Identify which cell holds the provided text, then report its (X, Y) central coordinate. 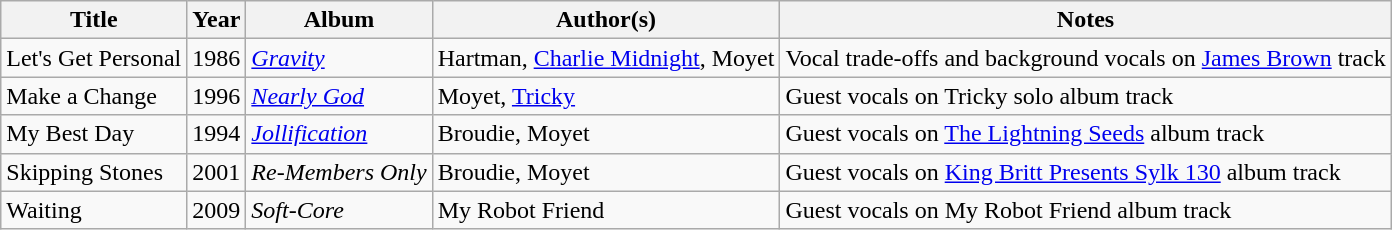
Guest vocals on My Robot Friend album track (1086, 210)
2001 (216, 172)
Hartman, Charlie Midnight, Moyet (606, 58)
Notes (1086, 20)
Make a Change (94, 96)
Album (339, 20)
Guest vocals on The Lightning Seeds album track (1086, 134)
Guest vocals on Tricky solo album track (1086, 96)
Soft-Core (339, 210)
Re-Members Only (339, 172)
Title (94, 20)
Year (216, 20)
Jollification (339, 134)
My Robot Friend (606, 210)
Author(s) (606, 20)
1996 (216, 96)
My Best Day (94, 134)
Gravity (339, 58)
Guest vocals on King Britt Presents Sylk 130 album track (1086, 172)
Skipping Stones (94, 172)
Vocal trade-offs and background vocals on James Brown track (1086, 58)
Moyet, Tricky (606, 96)
2009 (216, 210)
1994 (216, 134)
Nearly God (339, 96)
Waiting (94, 210)
Let's Get Personal (94, 58)
1986 (216, 58)
